Return the (x, y) coordinate for the center point of the cell that contains the specified text.  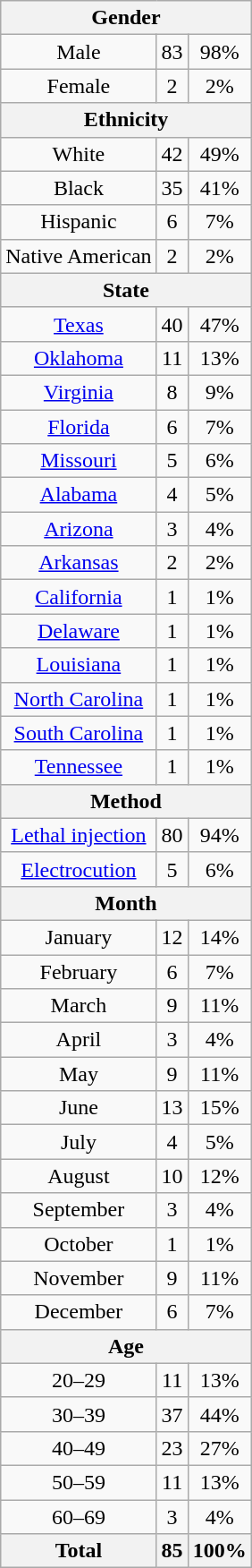
8 (172, 392)
March (79, 1006)
Month (126, 903)
June (79, 1108)
Hispanic (79, 222)
July (79, 1142)
10 (172, 1176)
November (79, 1278)
North Carolina (79, 699)
12% (220, 1176)
83 (172, 52)
May (79, 1074)
October (79, 1244)
Virginia (79, 392)
January (79, 937)
41% (220, 188)
15% (220, 1108)
49% (220, 154)
14% (220, 937)
23 (172, 1448)
12 (172, 937)
100% (220, 1551)
White (79, 154)
80 (172, 835)
Tennessee (79, 767)
Florida (79, 427)
35 (172, 188)
California (79, 597)
Missouri (79, 461)
Arkansas (79, 563)
42 (172, 154)
South Carolina (79, 733)
State (126, 290)
27% (220, 1448)
9% (220, 392)
Ethnicity (126, 120)
Lethal injection (79, 835)
94% (220, 835)
Oklahoma (79, 358)
44% (220, 1414)
February (79, 971)
Total (79, 1551)
Age (126, 1346)
40 (172, 324)
Louisiana (79, 665)
40–49 (79, 1448)
Male (79, 52)
Method (126, 801)
April (79, 1040)
20–29 (79, 1380)
Alabama (79, 495)
85 (172, 1551)
Texas (79, 324)
Arizona (79, 529)
13 (172, 1108)
Electrocution (79, 869)
August (79, 1176)
Gender (126, 18)
37 (172, 1414)
60–69 (79, 1517)
50–59 (79, 1482)
Native American (79, 256)
December (79, 1312)
47% (220, 324)
30–39 (79, 1414)
98% (220, 52)
Female (79, 86)
Delaware (79, 631)
September (79, 1210)
Black (79, 188)
